Search for the cell housing the specified text and yield its [X, Y] center coordinate. 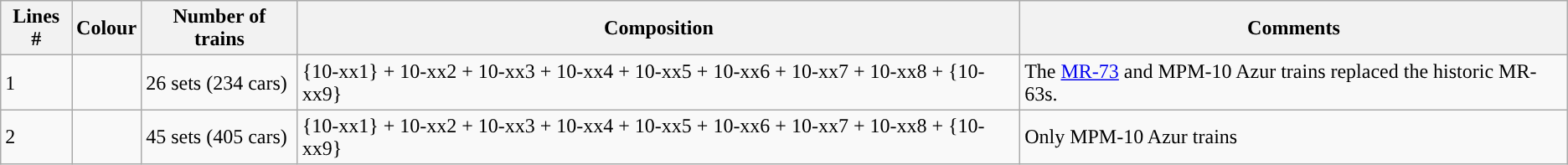
Lines # [37, 28]
Colour [107, 28]
45 sets (405 cars) [219, 137]
26 sets (234 cars) [219, 82]
Only MPM-10 Azur trains [1294, 137]
2 [37, 137]
Number of trains [219, 28]
The MR-73 and MPM-10 Azur trains replaced the historic MR-63s. [1294, 82]
Comments [1294, 28]
1 [37, 82]
Composition [658, 28]
